Identify which cell holds the provided text, then report its (x, y) central coordinate. 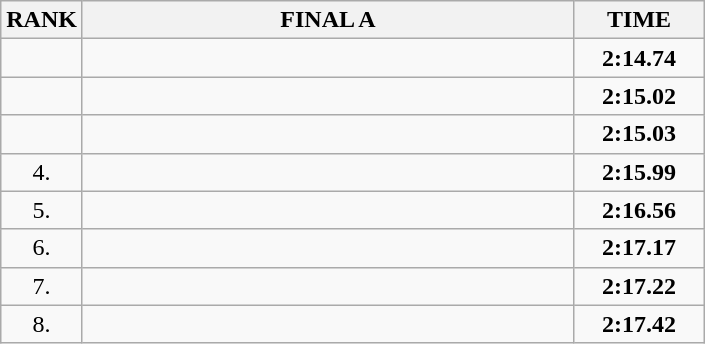
2:17.22 (640, 286)
2:15.03 (640, 134)
RANK (42, 20)
2:17.42 (640, 324)
2:17.17 (640, 248)
FINAL A (328, 20)
4. (42, 172)
2:14.74 (640, 58)
6. (42, 248)
2:15.99 (640, 172)
2:15.02 (640, 96)
TIME (640, 20)
2:16.56 (640, 210)
8. (42, 324)
5. (42, 210)
7. (42, 286)
